Scan for the cell matching the given text and deliver its (X, Y) coordinate at center. 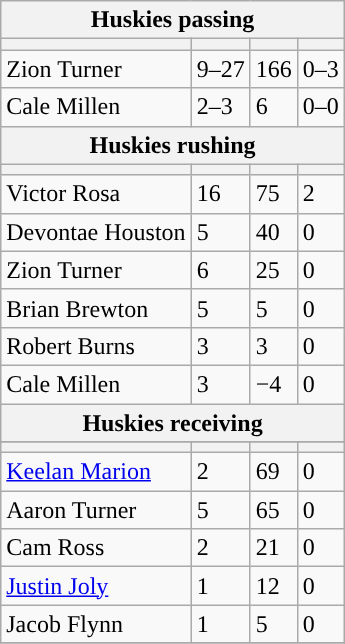
21 (274, 548)
65 (274, 510)
2–3 (220, 107)
Devontae Houston (96, 232)
Keelan Marion (96, 472)
75 (274, 194)
Huskies rushing (173, 145)
Jacob Flynn (96, 624)
Justin Joly (96, 586)
0–0 (320, 107)
9–27 (220, 69)
166 (274, 69)
Brian Brewton (96, 308)
−4 (274, 384)
Robert Burns (96, 346)
Cam Ross (96, 548)
40 (274, 232)
Aaron Turner (96, 510)
69 (274, 472)
Huskies receiving (173, 423)
Victor Rosa (96, 194)
Huskies passing (173, 20)
12 (274, 586)
16 (220, 194)
25 (274, 270)
0–3 (320, 69)
